Detect which cell encompasses the target text, then output its [X, Y] center coordinate. 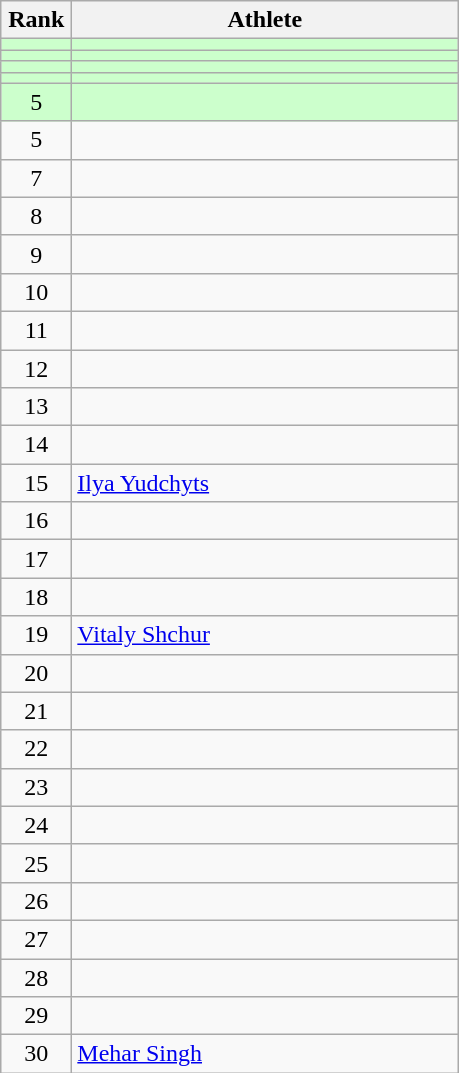
Rank [36, 20]
13 [36, 407]
24 [36, 825]
28 [36, 977]
30 [36, 1054]
Ilya Yudchyts [265, 483]
Mehar Singh [265, 1054]
26 [36, 901]
20 [36, 673]
14 [36, 445]
10 [36, 292]
8 [36, 216]
15 [36, 483]
27 [36, 939]
7 [36, 178]
29 [36, 1016]
23 [36, 787]
12 [36, 369]
11 [36, 330]
Athlete [265, 20]
17 [36, 559]
18 [36, 597]
19 [36, 635]
25 [36, 863]
22 [36, 749]
Vitaly Shchur [265, 635]
21 [36, 711]
16 [36, 521]
9 [36, 254]
